Search for the cell housing the specified text and yield its (X, Y) center coordinate. 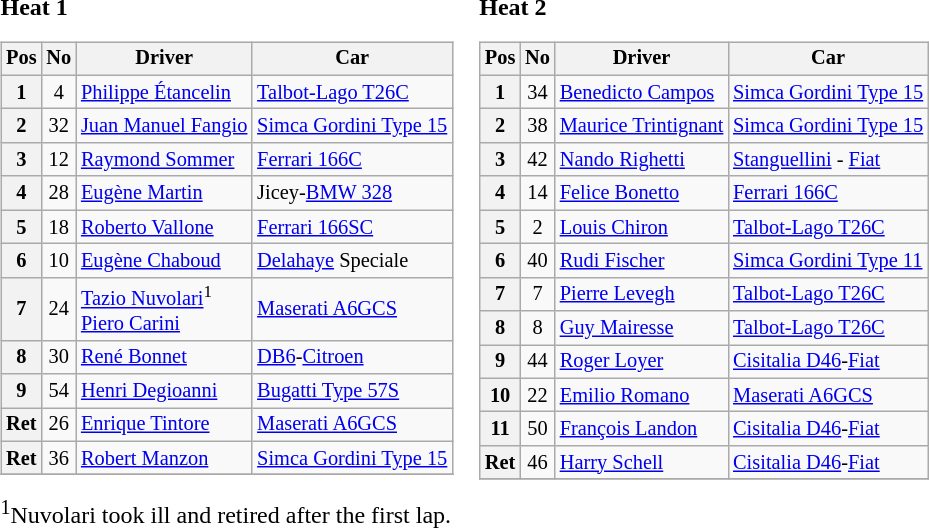
42 (538, 160)
28 (58, 193)
Louis Chiron (642, 227)
40 (538, 261)
Harry Schell (642, 463)
Eugène Martin (164, 193)
46 (538, 463)
50 (538, 429)
22 (538, 395)
30 (58, 357)
44 (538, 362)
11 (500, 429)
38 (538, 126)
Roger Loyer (642, 362)
Simca Gordini Type 11 (828, 261)
Roberto Vallone (164, 227)
Bugatti Type 57S (352, 391)
14 (538, 193)
Raymond Sommer (164, 160)
Felice Bonetto (642, 193)
Robert Manzon (164, 458)
Ferrari 166SC (352, 227)
René Bonnet (164, 357)
54 (58, 391)
Maurice Trintignant (642, 126)
24 (58, 308)
DB6-Citroen (352, 357)
Tazio Nuvolari1 Piero Carini (164, 308)
34 (538, 92)
Rudi Fischer (642, 261)
32 (58, 126)
Nando Righetti (642, 160)
Emilio Romano (642, 395)
26 (58, 425)
Jicey-BMW 328 (352, 193)
Juan Manuel Fangio (164, 126)
36 (58, 458)
Eugène Chaboud (164, 261)
Pierre Levegh (642, 294)
Benedicto Campos (642, 92)
Stanguellini - Fiat (828, 160)
18 (58, 227)
Delahaye Speciale (352, 261)
Enrique Tintore (164, 425)
Philippe Étancelin (164, 92)
François Landon (642, 429)
Henri Degioanni (164, 391)
Guy Mairesse (642, 328)
12 (58, 160)
